For the text-containing cell, return its midpoint in [X, Y] coordinate format. 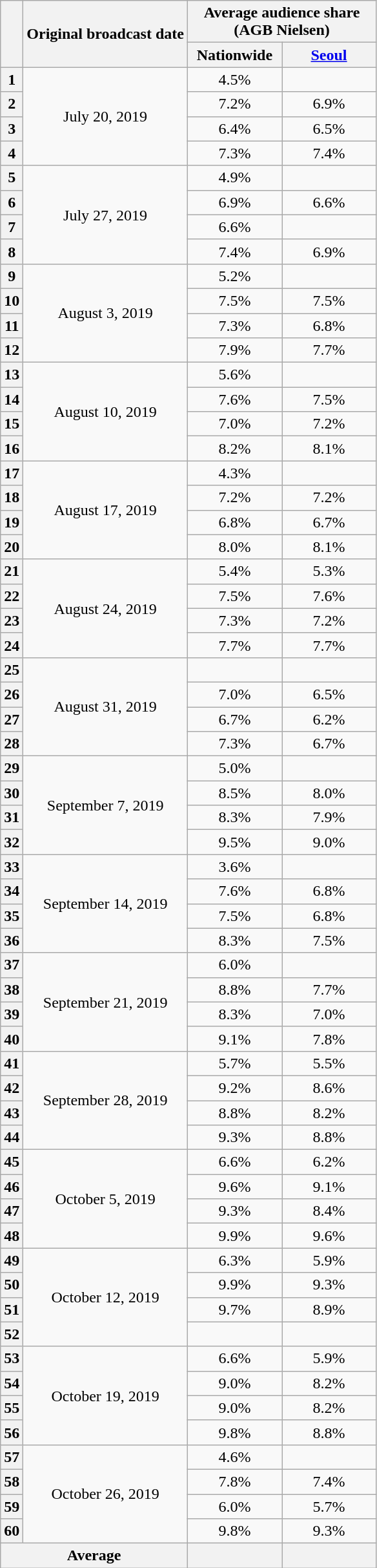
10 [12, 301]
45 [12, 1162]
4.5% [234, 79]
55 [12, 1408]
August 31, 2019 [106, 706]
8 [12, 251]
12 [12, 350]
July 20, 2019 [106, 116]
7 [12, 227]
35 [12, 916]
19 [12, 522]
26 [12, 694]
34 [12, 891]
52 [12, 1334]
September 28, 2019 [106, 1100]
32 [12, 842]
25 [12, 670]
8.6% [329, 1088]
41 [12, 1063]
11 [12, 325]
60 [12, 1531]
46 [12, 1187]
51 [12, 1309]
22 [12, 596]
9.2% [234, 1088]
October 12, 2019 [106, 1297]
20 [12, 547]
6.3% [234, 1260]
38 [12, 990]
October 26, 2019 [106, 1494]
9.7% [234, 1309]
5.4% [234, 571]
August 24, 2019 [106, 608]
16 [12, 449]
9.5% [234, 842]
15 [12, 424]
August 3, 2019 [106, 313]
July 27, 2019 [106, 215]
Original broadcast date [106, 34]
October 5, 2019 [106, 1199]
3.6% [234, 867]
September 14, 2019 [106, 904]
5.0% [234, 768]
5.5% [329, 1063]
4.3% [234, 473]
42 [12, 1088]
Seoul [329, 55]
29 [12, 768]
47 [12, 1211]
28 [12, 744]
13 [12, 375]
Nationwide [234, 55]
49 [12, 1260]
44 [12, 1138]
9 [12, 276]
8.9% [329, 1309]
3 [12, 129]
33 [12, 867]
August 17, 2019 [106, 510]
September 21, 2019 [106, 1002]
September 7, 2019 [106, 805]
4.9% [234, 178]
40 [12, 1039]
59 [12, 1507]
8.4% [329, 1211]
4.6% [234, 1457]
5.3% [329, 571]
43 [12, 1112]
17 [12, 473]
2 [12, 104]
57 [12, 1457]
Average [94, 1556]
53 [12, 1359]
1 [12, 79]
36 [12, 940]
56 [12, 1432]
24 [12, 645]
October 19, 2019 [106, 1395]
18 [12, 498]
58 [12, 1481]
6.4% [234, 129]
27 [12, 719]
6 [12, 202]
48 [12, 1236]
8.5% [234, 793]
23 [12, 620]
31 [12, 818]
30 [12, 793]
Average audience share(AGB Nielsen) [281, 22]
4 [12, 153]
14 [12, 399]
54 [12, 1383]
37 [12, 965]
August 10, 2019 [106, 412]
50 [12, 1285]
21 [12, 571]
5.2% [234, 276]
5.6% [234, 375]
39 [12, 1014]
5 [12, 178]
